Provide the (x, y) coordinate of the cell's center where the given text is located.  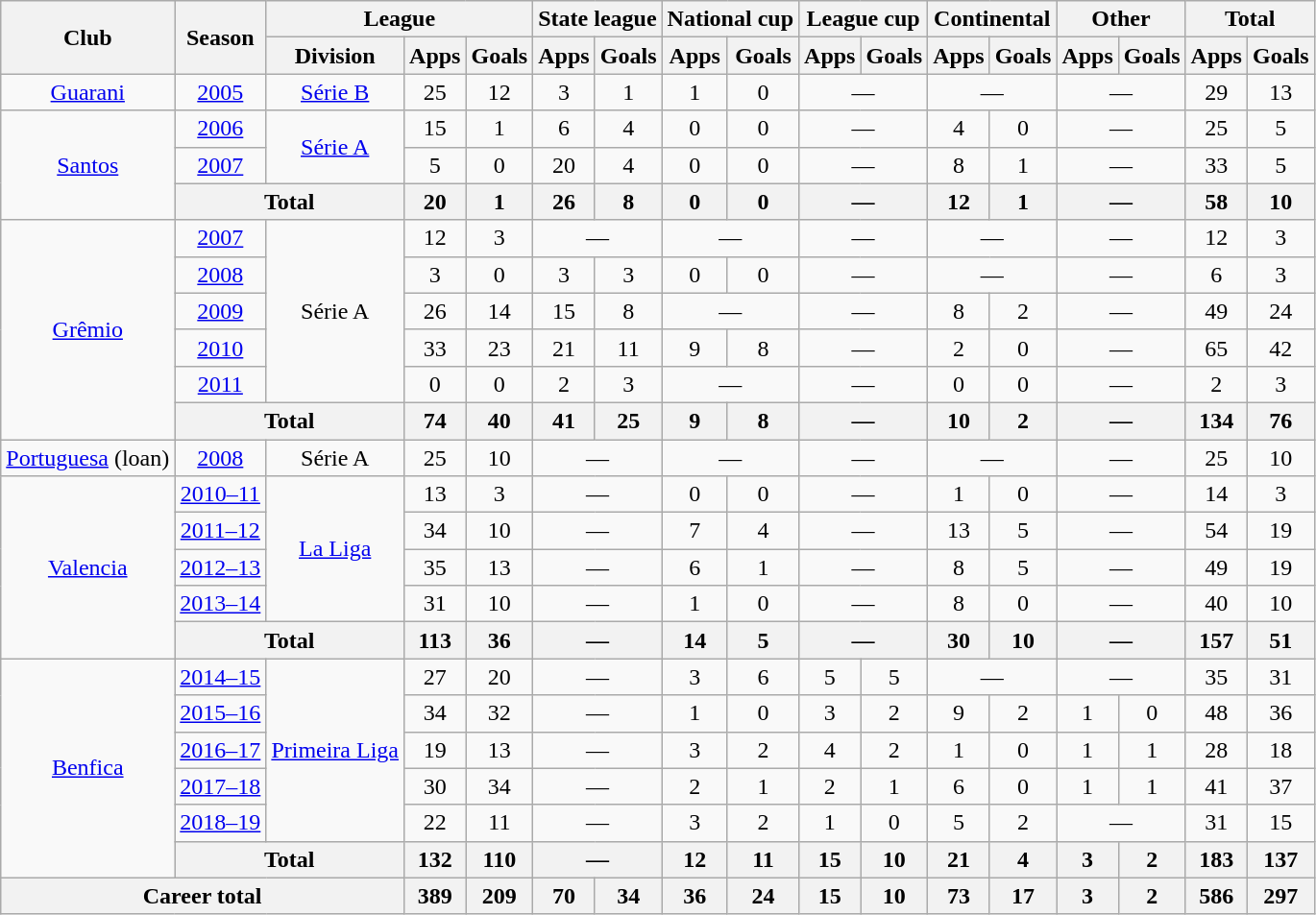
37 (1280, 786)
Career total (203, 896)
137 (1280, 859)
70 (564, 896)
2012–13 (221, 567)
389 (435, 896)
134 (1216, 421)
Portuguesa (loan) (88, 458)
Guarani (88, 92)
32 (500, 713)
Season (221, 37)
17 (1023, 896)
51 (1280, 640)
Série B (335, 92)
2013–14 (221, 604)
23 (500, 348)
Other (1121, 19)
Santos (88, 165)
297 (1280, 896)
La Liga (335, 549)
27 (435, 677)
2014–15 (221, 677)
2018–19 (221, 823)
18 (1280, 750)
Grêmio (88, 329)
2017–18 (221, 786)
Division (335, 56)
586 (1216, 896)
29 (1216, 92)
7 (695, 531)
League (400, 19)
League cup (864, 19)
65 (1216, 348)
Valencia (88, 567)
2006 (221, 129)
Primeira Liga (335, 750)
74 (435, 421)
132 (435, 859)
76 (1280, 421)
2005 (221, 92)
58 (1216, 202)
2009 (221, 311)
28 (1216, 750)
110 (500, 859)
157 (1216, 640)
73 (959, 896)
209 (500, 896)
113 (435, 640)
2010–11 (221, 494)
State league (597, 19)
National cup (730, 19)
Continental (992, 19)
2011–12 (221, 531)
22 (435, 823)
Benfica (88, 768)
Club (88, 37)
54 (1216, 531)
2011 (221, 384)
2010 (221, 348)
48 (1216, 713)
42 (1280, 348)
2016–17 (221, 750)
2015–16 (221, 713)
183 (1216, 859)
